Locate the cell with the specified text and output its [x, y] center coordinate. 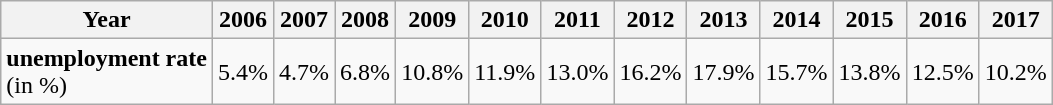
2017 [1016, 20]
Year [107, 20]
2016 [942, 20]
2006 [242, 20]
16.2% [650, 72]
5.4% [242, 72]
2007 [304, 20]
4.7% [304, 72]
2012 [650, 20]
11.9% [505, 72]
15.7% [796, 72]
2013 [724, 20]
2008 [366, 20]
13.8% [870, 72]
2009 [432, 20]
10.2% [1016, 72]
unemployment rate(in %) [107, 72]
17.9% [724, 72]
2011 [578, 20]
13.0% [578, 72]
10.8% [432, 72]
6.8% [366, 72]
2014 [796, 20]
2010 [505, 20]
2015 [870, 20]
12.5% [942, 72]
